Return (x, y) of the center of cell containing provided text 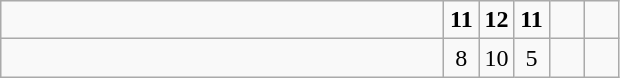
5 (532, 58)
8 (462, 58)
10 (496, 58)
12 (496, 20)
